Return the (x, y) coordinate for the center point of the cell that contains the specified text.  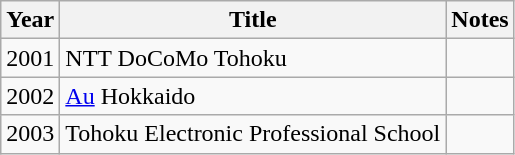
2002 (30, 96)
Au Hokkaido (253, 96)
Tohoku Electronic Professional School (253, 134)
Notes (480, 20)
Title (253, 20)
2003 (30, 134)
Year (30, 20)
NTT DoCoMo Tohoku (253, 58)
2001 (30, 58)
